Extract the (x, y) coordinate from the center of the cell holding the provided text.  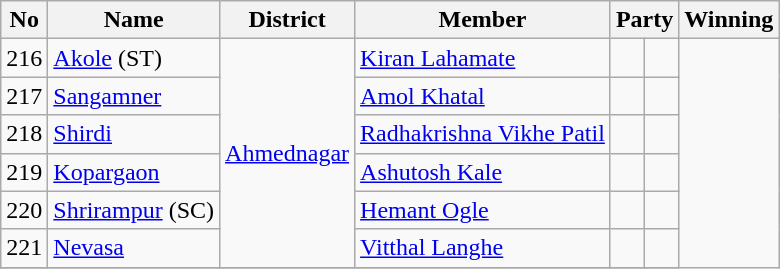
Ashutosh Kale (483, 172)
Nevasa (134, 248)
No (24, 20)
Shrirampur (SC) (134, 210)
Winning (729, 20)
221 (24, 248)
Party (644, 20)
216 (24, 58)
Kiran Lahamate (483, 58)
219 (24, 172)
217 (24, 96)
Radhakrishna Vikhe Patil (483, 134)
Vitthal Langhe (483, 248)
Amol Khatal (483, 96)
Member (483, 20)
Ahmednagar (288, 153)
Sangamner (134, 96)
218 (24, 134)
220 (24, 210)
District (288, 20)
Shirdi (134, 134)
Hemant Ogle (483, 210)
Name (134, 20)
Kopargaon (134, 172)
Akole (ST) (134, 58)
